Output the [X, Y] coordinate of the center of the cell containing the given text.  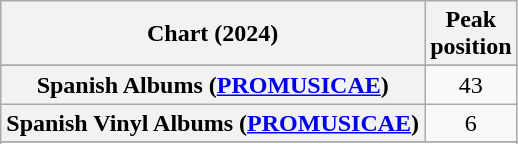
Spanish Vinyl Albums (PROMUSICAE) [213, 123]
Spanish Albums (PROMUSICAE) [213, 85]
6 [471, 123]
43 [471, 85]
Peakposition [471, 34]
Chart (2024) [213, 34]
